Capture the cell that displays the provided text and extract its (X, Y) central coordinate. 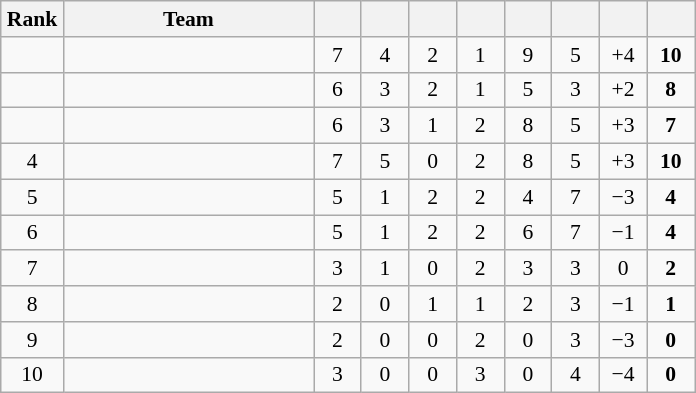
−4 (623, 375)
+2 (623, 90)
Team (188, 19)
Rank (32, 19)
+4 (623, 55)
